Search for the cell housing the specified text and yield its [X, Y] center coordinate. 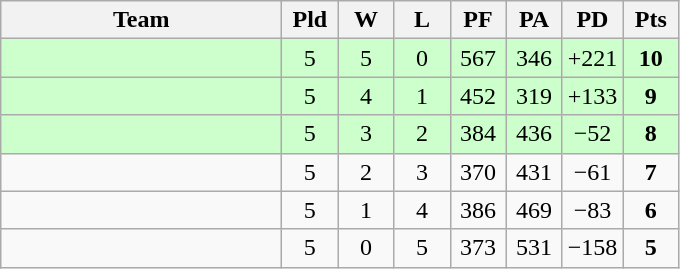
8 [651, 134]
319 [534, 96]
373 [478, 248]
6 [651, 210]
370 [478, 172]
−83 [592, 210]
+133 [592, 96]
7 [651, 172]
Pts [651, 20]
10 [651, 58]
−61 [592, 172]
452 [478, 96]
Pld [310, 20]
469 [534, 210]
+221 [592, 58]
346 [534, 58]
−158 [592, 248]
PA [534, 20]
431 [534, 172]
W [366, 20]
PD [592, 20]
Team [142, 20]
L [422, 20]
9 [651, 96]
436 [534, 134]
−52 [592, 134]
386 [478, 210]
567 [478, 58]
384 [478, 134]
PF [478, 20]
531 [534, 248]
